Extract the (x, y) coordinate from the center of the cell holding the provided text.  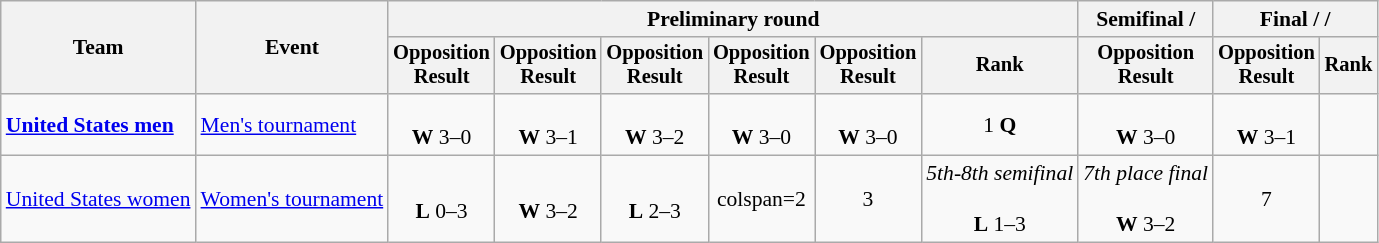
7th place finalW 3–2 (1146, 200)
L 0–3 (442, 200)
Semifinal / (1146, 19)
Preliminary round (733, 19)
Men's tournament (292, 124)
United States men (98, 124)
Women's tournament (292, 200)
1 Q (1000, 124)
3 (868, 200)
Event (292, 48)
colspan=2 (762, 200)
Team (98, 48)
7 (1266, 200)
L 2–3 (654, 200)
Final / / (1295, 19)
United States women (98, 200)
5th-8th semifinalL 1–3 (1000, 200)
